For the text-containing cell, return its midpoint in (X, Y) coordinate format. 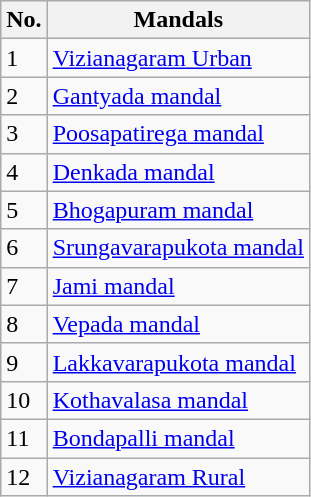
12 (24, 477)
1 (24, 58)
6 (24, 248)
10 (24, 400)
Bhogapuram mandal (178, 210)
Poosapatirega mandal (178, 134)
Vepada mandal (178, 324)
2 (24, 96)
4 (24, 172)
Srungavarapukota mandal (178, 248)
Denkada mandal (178, 172)
Mandals (178, 20)
Bondapalli mandal (178, 438)
7 (24, 286)
8 (24, 324)
11 (24, 438)
Lakkavarapukota mandal (178, 362)
Kothavalasa mandal (178, 400)
Gantyada mandal (178, 96)
3 (24, 134)
Jami mandal (178, 286)
No. (24, 20)
Vizianagaram Rural (178, 477)
Vizianagaram Urban (178, 58)
5 (24, 210)
9 (24, 362)
